Detect which cell encompasses the target text, then output its (X, Y) center coordinate. 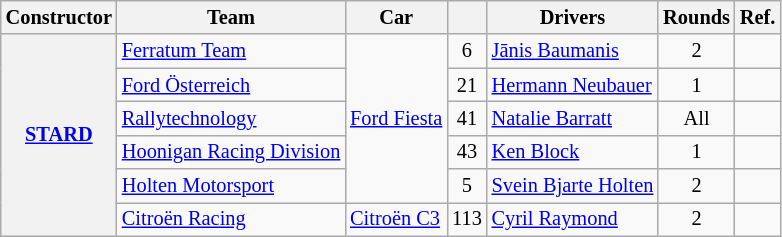
Ken Block (573, 152)
113 (466, 219)
Ford Österreich (231, 85)
Cyril Raymond (573, 219)
21 (466, 85)
Drivers (573, 17)
Ref. (758, 17)
Ferratum Team (231, 51)
Svein Bjarte Holten (573, 186)
Rallytechnology (231, 118)
Natalie Barratt (573, 118)
5 (466, 186)
Constructor (59, 17)
6 (466, 51)
Jānis Baumanis (573, 51)
41 (466, 118)
Rounds (696, 17)
Citroën C3 (396, 219)
Holten Motorsport (231, 186)
43 (466, 152)
STARD (59, 135)
Car (396, 17)
Citroën Racing (231, 219)
Hoonigan Racing Division (231, 152)
Hermann Neubauer (573, 85)
All (696, 118)
Team (231, 17)
Ford Fiesta (396, 118)
